From the cell containing the given text, extract its center point as [x, y] coordinate. 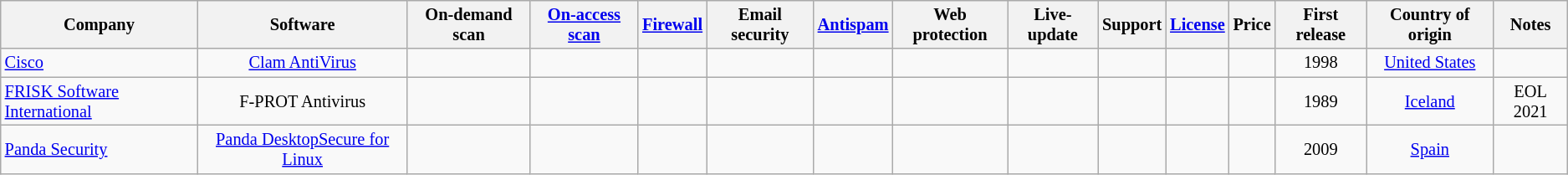
Panda Security [99, 149]
2009 [1321, 149]
On-demand scan [468, 24]
Iceland [1430, 101]
1989 [1321, 101]
Web protection [950, 24]
License [1198, 24]
Price [1253, 24]
Spain [1430, 149]
1998 [1321, 63]
Firewall [672, 24]
Antispam [853, 24]
F-PROT Antivirus [303, 101]
United States [1430, 63]
Clam AntiVirus [303, 63]
Email security [760, 24]
Country of origin [1430, 24]
Company [99, 24]
First release [1321, 24]
FRISK Software International [99, 101]
On-access scan [584, 24]
Support [1132, 24]
Software [303, 24]
Notes [1530, 24]
EOL 2021 [1530, 101]
Cisco [99, 63]
Panda DesktopSecure for Linux [303, 149]
Live-update [1054, 24]
